Scan for the cell matching the given text and deliver its (x, y) coordinate at center. 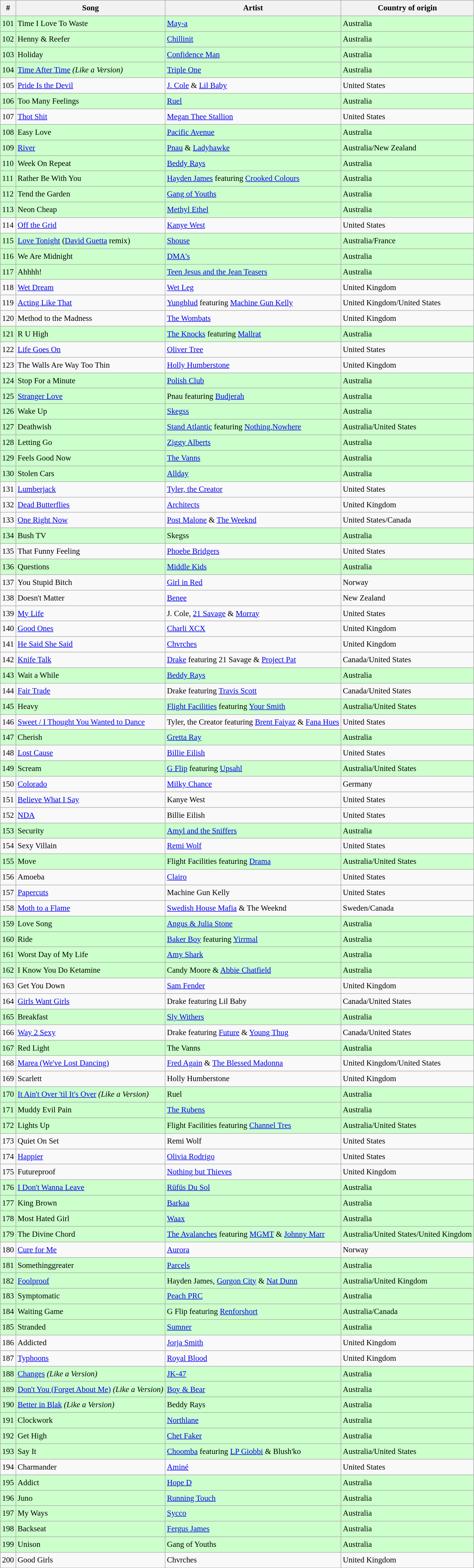
Stranger Love (91, 396)
186 (8, 1343)
151 (8, 800)
181 (8, 1265)
103 (8, 55)
Song (91, 8)
You Stupid Bitch (91, 582)
Country of origin (407, 8)
The Walls Are Way Too Thin (91, 365)
Questions (91, 567)
Olivia Rodrigo (253, 1157)
191 (8, 1421)
Germany (407, 784)
115 (8, 241)
Shouse (253, 241)
185 (8, 1327)
Scream (91, 769)
153 (8, 831)
Aurora (253, 1250)
Barkaa (253, 1203)
133 (8, 520)
G Flip featuring Upsahl (253, 769)
118 (8, 288)
130 (8, 474)
114 (8, 225)
184 (8, 1312)
170 (8, 1094)
One Right Now (91, 520)
Australia/New Zealand (407, 148)
128 (8, 443)
Machine Gun Kelly (253, 893)
Stranded (91, 1327)
122 (8, 349)
Way 2 Sexy (91, 1033)
127 (8, 427)
145 (8, 706)
Northlane (253, 1421)
Time After Time (Like a Version) (91, 70)
Swedish House Mafia & The Weeknd (253, 909)
Drake featuring Travis Scott (253, 691)
Flight Facilities featuring Channel Tres (253, 1125)
Good Ones (91, 629)
Charli XCX (253, 629)
King Brown (91, 1203)
Artist (253, 8)
Addicted (91, 1343)
NDA (91, 815)
139 (8, 613)
164 (8, 1001)
149 (8, 769)
Tyler, the Creator (253, 489)
Off the Grid (91, 225)
Red Light (91, 1048)
123 (8, 365)
Ahhhh! (91, 272)
121 (8, 334)
126 (8, 412)
Wet Leg (253, 288)
Muddy Evil Pain (91, 1110)
Better in Blak (Like a Version) (91, 1405)
The Rubens (253, 1110)
Unison (91, 1545)
J. Cole & Lil Baby (253, 86)
Symptomatic (91, 1296)
159 (8, 924)
Flight Facilities featuring Your Smith (253, 706)
Lost Cause (91, 753)
Breakfast (91, 1017)
174 (8, 1157)
He Said She Said (91, 645)
195 (8, 1482)
Heavy (91, 706)
Drake featuring Future & Young Thug (253, 1033)
Peach PRC (253, 1296)
125 (8, 396)
117 (8, 272)
Gretta Ray (253, 737)
188 (8, 1374)
Hayden James, Gorgon City & Nat Dunn (253, 1281)
197 (8, 1514)
155 (8, 861)
Feels Good Now (91, 458)
166 (8, 1033)
Fergus James (253, 1529)
Wake Up (91, 412)
107 (8, 116)
Australia/France (407, 241)
156 (8, 877)
148 (8, 753)
112 (8, 194)
Love Tonight (David Guetta remix) (91, 241)
G Flip featuring Renforshort (253, 1312)
Knife Talk (91, 660)
Sumner (253, 1327)
177 (8, 1203)
Move (91, 861)
189 (8, 1390)
141 (8, 645)
104 (8, 70)
183 (8, 1296)
# (8, 8)
Cherish (91, 737)
Australia/United States/United Kingdom (407, 1234)
Futureproof (91, 1172)
194 (8, 1467)
Architects (253, 505)
Australia/Canada (407, 1312)
169 (8, 1079)
Week On Repeat (91, 164)
Neon Cheap (91, 210)
Clairo (253, 877)
182 (8, 1281)
Cure for Me (91, 1250)
Get You Down (91, 986)
165 (8, 1017)
Clockwork (91, 1421)
Pride Is the Devil (91, 86)
Thot Shit (91, 116)
Somethinggreater (91, 1265)
171 (8, 1110)
The Divine Chord (91, 1234)
Sycco (253, 1514)
Sweden/Canada (407, 909)
179 (8, 1234)
Hayden James featuring Crooked Colours (253, 179)
Rather Be With You (91, 179)
JK-47 (253, 1374)
Moth to a Flame (91, 909)
198 (8, 1529)
132 (8, 505)
Doesn't Matter (91, 598)
Boy & Bear (253, 1390)
Security (91, 831)
Benee (253, 598)
157 (8, 893)
That Funny Feeling (91, 552)
Milky Chance (253, 784)
I Know You Do Ketamine (91, 970)
Tyler, the Creator featuring Brent Faiyaz & Fana Hues (253, 722)
Sam Fender (253, 986)
Good Girls (91, 1560)
Lights Up (91, 1125)
Get High (91, 1436)
Juno (91, 1498)
Dead Butterflies (91, 505)
Megan Thee Stallion (253, 116)
Typhoons (91, 1358)
Australia/United Kingdom (407, 1281)
Fred Again & The Blessed Madonna (253, 1064)
Colorado (91, 784)
Happier (91, 1157)
The Knocks featuring Mallrat (253, 334)
Most Hated Girl (91, 1218)
131 (8, 489)
142 (8, 660)
109 (8, 148)
Holiday (91, 55)
United States/Canada (407, 520)
Don't You (Forget About Me) (Like a Version) (91, 1390)
129 (8, 458)
190 (8, 1405)
160 (8, 939)
Too Many Feelings (91, 101)
Say It (91, 1451)
154 (8, 846)
Teen Jesus and the Jean Teasers (253, 272)
196 (8, 1498)
New Zealand (407, 598)
168 (8, 1064)
146 (8, 722)
Jorja Smith (253, 1343)
102 (8, 40)
May-a (253, 24)
134 (8, 536)
152 (8, 815)
Backseat (91, 1529)
Choomba featuring LP Giobbi & Blush'ko (253, 1451)
Baker Boy featuring Yirrmal (253, 939)
Chillinit (253, 40)
Phoebe Bridgers (253, 552)
Lumberjack (91, 489)
The Wombats (253, 319)
R U High (91, 334)
Waax (253, 1218)
Running Touch (253, 1498)
Girl in Red (253, 582)
173 (8, 1141)
Time I Love To Waste (91, 24)
111 (8, 179)
Methyl Ethel (253, 210)
106 (8, 101)
135 (8, 552)
Flight Facilities featuring Drama (253, 861)
140 (8, 629)
DMA's (253, 256)
Ride (91, 939)
178 (8, 1218)
Oliver Tree (253, 349)
192 (8, 1436)
Confidence Man (253, 55)
138 (8, 598)
Stand Atlantic featuring Nothing,Nowhere (253, 427)
River (91, 148)
We Are Midnight (91, 256)
Easy Love (91, 132)
176 (8, 1188)
199 (8, 1545)
Nothing but Thieves (253, 1172)
Angus & Julia Stone (253, 924)
Worst Day of My Life (91, 955)
163 (8, 986)
150 (8, 784)
Bush TV (91, 536)
175 (8, 1172)
144 (8, 691)
Triple One (253, 70)
Quiet On Set (91, 1141)
162 (8, 970)
172 (8, 1125)
Waiting Game (91, 1312)
Middle Kids (253, 567)
Foolproof (91, 1281)
Deathwish (91, 427)
Wet Dream (91, 288)
Drake featuring 21 Savage & Project Pat (253, 660)
It Ain't Over 'til It's Over (Like a Version) (91, 1094)
Scarlett (91, 1079)
Fair Trade (91, 691)
Stolen Cars (91, 474)
Drake featuring Lil Baby (253, 1001)
Sweet / I Thought You Wanted to Dance (91, 722)
Royal Blood (253, 1358)
J. Cole, 21 Savage & Morray (253, 613)
124 (8, 380)
Girls Want Girls (91, 1001)
Pnau & Ladyhawke (253, 148)
Sly Withers (253, 1017)
200 (8, 1560)
Parcels (253, 1265)
Ziggy Alberts (253, 443)
147 (8, 737)
Amy Shark (253, 955)
Letting Go (91, 443)
Believe What I Say (91, 800)
Wait a While (91, 676)
Tend the Garden (91, 194)
Sexy Villain (91, 846)
Method to the Madness (91, 319)
Post Malone & The Weeknd (253, 520)
108 (8, 132)
158 (8, 909)
Candy Moore & Abbie Chatfield (253, 970)
Pnau featuring Budjerah (253, 396)
116 (8, 256)
My Ways (91, 1514)
Hope D (253, 1482)
143 (8, 676)
Stop For a Minute (91, 380)
Love Song (91, 924)
The Avalanches featuring MGMT & Johnny Marr (253, 1234)
113 (8, 210)
101 (8, 24)
193 (8, 1451)
105 (8, 86)
187 (8, 1358)
Henny & Reefer (91, 40)
Amoeba (91, 877)
Amyl and the Sniffers (253, 831)
180 (8, 1250)
110 (8, 164)
Aminé (253, 1467)
Marea (We've Lost Dancing) (91, 1064)
Polish Club (253, 380)
Rüfüs Du Sol (253, 1188)
I Don't Wanna Leave (91, 1188)
My Life (91, 613)
Acting Like That (91, 303)
Changes (Like a Version) (91, 1374)
136 (8, 567)
Chet Faker (253, 1436)
Life Goes On (91, 349)
Yungblud featuring Machine Gun Kelly (253, 303)
Charmander (91, 1467)
119 (8, 303)
137 (8, 582)
120 (8, 319)
Allday (253, 474)
Papercuts (91, 893)
167 (8, 1048)
Addict (91, 1482)
Pacific Avenue (253, 132)
161 (8, 955)
